Pinpoint the cell where the given text exists, returning its (x, y) midpoint coordinate. 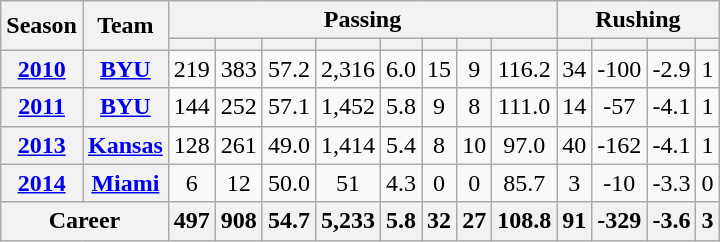
-100 (620, 69)
-3.3 (672, 183)
144 (192, 107)
-3.6 (672, 221)
40 (574, 145)
12 (238, 183)
50.0 (288, 183)
4.3 (402, 183)
497 (192, 221)
908 (238, 221)
1,414 (348, 145)
-329 (620, 221)
Passing (362, 20)
57.1 (288, 107)
Team (125, 26)
6 (192, 183)
10 (474, 145)
85.7 (524, 183)
97.0 (524, 145)
111.0 (524, 107)
261 (238, 145)
5,233 (348, 221)
Rushing (638, 20)
Career (85, 221)
27 (474, 221)
Kansas (125, 145)
14 (574, 107)
-10 (620, 183)
51 (348, 183)
-2.9 (672, 69)
34 (574, 69)
128 (192, 145)
6.0 (402, 69)
2013 (42, 145)
383 (238, 69)
2,316 (348, 69)
-57 (620, 107)
Season (42, 26)
108.8 (524, 221)
2014 (42, 183)
2010 (42, 69)
54.7 (288, 221)
1,452 (348, 107)
-162 (620, 145)
32 (440, 221)
15 (440, 69)
49.0 (288, 145)
116.2 (524, 69)
252 (238, 107)
57.2 (288, 69)
5.4 (402, 145)
2011 (42, 107)
91 (574, 221)
219 (192, 69)
Miami (125, 183)
